Scan for the cell matching the given text and deliver its (x, y) coordinate at center. 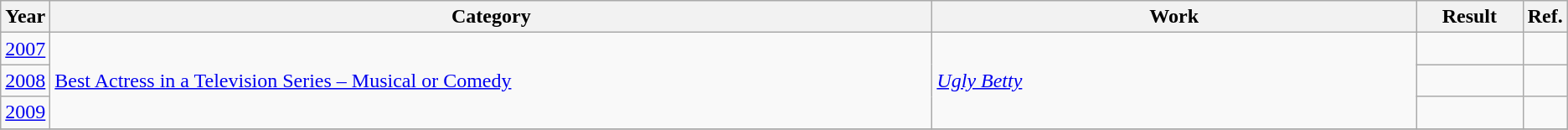
Result (1469, 17)
Best Actress in a Television Series – Musical or Comedy (491, 81)
Work (1174, 17)
Year (25, 17)
2007 (25, 49)
Ugly Betty (1174, 81)
2009 (25, 112)
2008 (25, 81)
Ref. (1545, 17)
Category (491, 17)
